From the cell containing the given text, extract its center point as (x, y) coordinate. 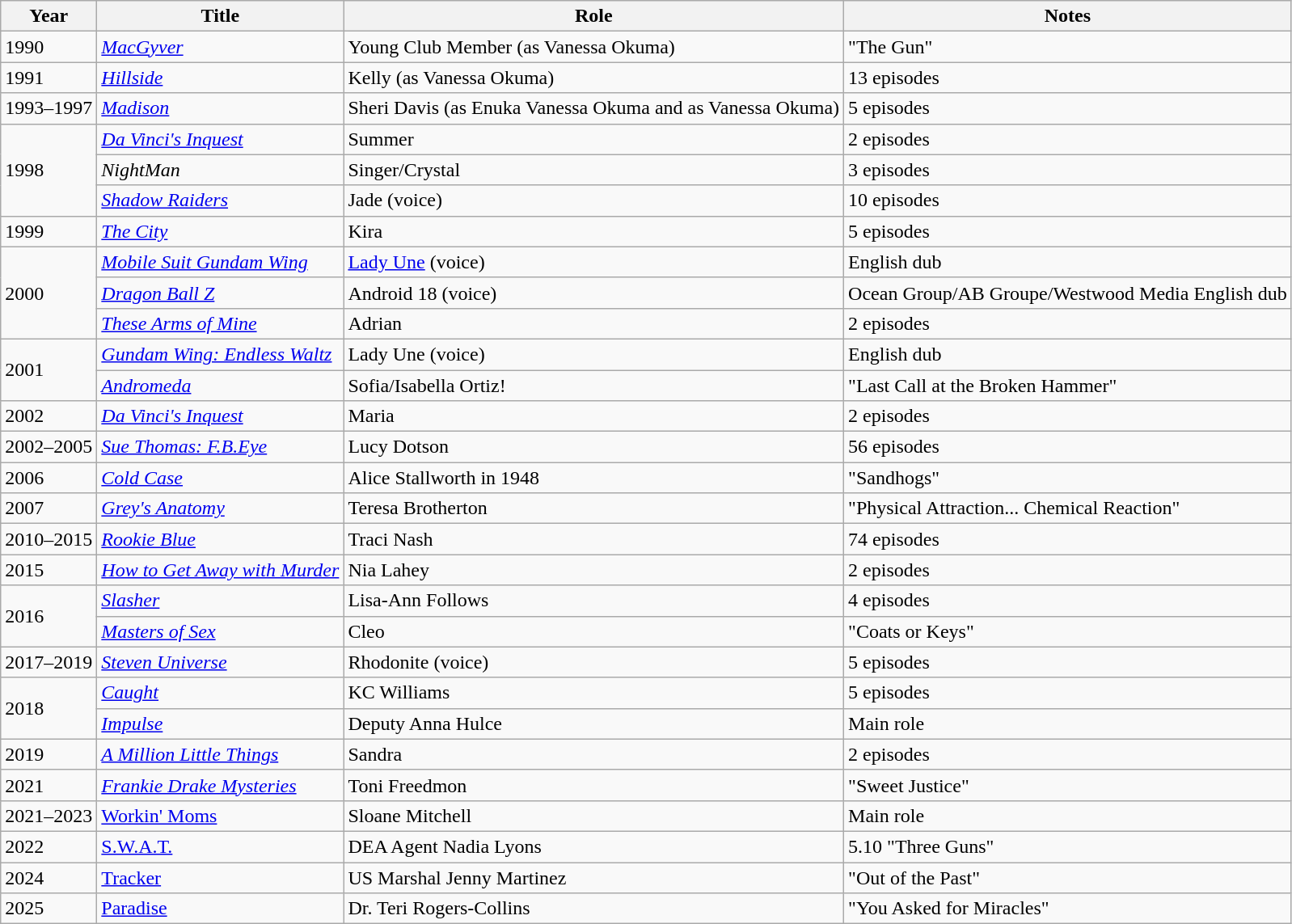
Lucy Dotson (593, 447)
Notes (1068, 16)
Caught (220, 693)
NightMan (220, 170)
Cleo (593, 631)
Steven Universe (220, 662)
Frankie Drake Mysteries (220, 785)
1993–1997 (49, 108)
Toni Freedmon (593, 785)
2017–2019 (49, 662)
10 episodes (1068, 200)
2006 (49, 478)
"Out of the Past" (1068, 877)
Dr. Teri Rogers-Collins (593, 909)
Kira (593, 231)
"You Asked for Miracles" (1068, 909)
Alice Stallworth in 1948 (593, 478)
Android 18 (voice) (593, 293)
2025 (49, 909)
A Million Little Things (220, 754)
Young Club Member (as Vanessa Okuma) (593, 47)
Hillside (220, 78)
2021 (49, 785)
Nia Lahey (593, 570)
DEA Agent Nadia Lyons (593, 846)
2016 (49, 616)
"Last Call at the Broken Hammer" (1068, 386)
2019 (49, 754)
"The Gun" (1068, 47)
Madison (220, 108)
Role (593, 16)
Adrian (593, 323)
The City (220, 231)
Title (220, 16)
56 episodes (1068, 447)
1999 (49, 231)
Impulse (220, 724)
Singer/Crystal (593, 170)
"Physical Attraction... Chemical Reaction" (1068, 508)
2000 (49, 293)
5.10 "Three Guns" (1068, 846)
These Arms of Mine (220, 323)
Shadow Raiders (220, 200)
Maria (593, 416)
Sandra (593, 754)
2007 (49, 508)
How to Get Away with Murder (220, 570)
2024 (49, 877)
Lisa-Ann Follows (593, 601)
Workin' Moms (220, 816)
US Marshal Jenny Martinez (593, 877)
Sofia/Isabella Ortiz! (593, 386)
2002 (49, 416)
2010–2015 (49, 539)
S.W.A.T. (220, 846)
4 episodes (1068, 601)
3 episodes (1068, 170)
1991 (49, 78)
1998 (49, 170)
Mobile Suit Gundam Wing (220, 262)
Paradise (220, 909)
Sloane Mitchell (593, 816)
Slasher (220, 601)
Tracker (220, 877)
Teresa Brotherton (593, 508)
Summer (593, 139)
Year (49, 16)
Sheri Davis (as Enuka Vanessa Okuma and as Vanessa Okuma) (593, 108)
Ocean Group/AB Groupe/Westwood Media English dub (1068, 293)
1990 (49, 47)
13 episodes (1068, 78)
Grey's Anatomy (220, 508)
74 episodes (1068, 539)
MacGyver (220, 47)
Rhodonite (voice) (593, 662)
Andromeda (220, 386)
Kelly (as Vanessa Okuma) (593, 78)
Deputy Anna Hulce (593, 724)
2002–2005 (49, 447)
Rookie Blue (220, 539)
2015 (49, 570)
2021–2023 (49, 816)
Sue Thomas: F.B.Eye (220, 447)
KC Williams (593, 693)
Traci Nash (593, 539)
"Sandhogs" (1068, 478)
Dragon Ball Z (220, 293)
Masters of Sex (220, 631)
Cold Case (220, 478)
"Sweet Justice" (1068, 785)
2018 (49, 708)
Jade (voice) (593, 200)
2001 (49, 369)
Gundam Wing: Endless Waltz (220, 354)
2022 (49, 846)
"Coats or Keys" (1068, 631)
